Locate the cell with the specified text and output its (X, Y) center coordinate. 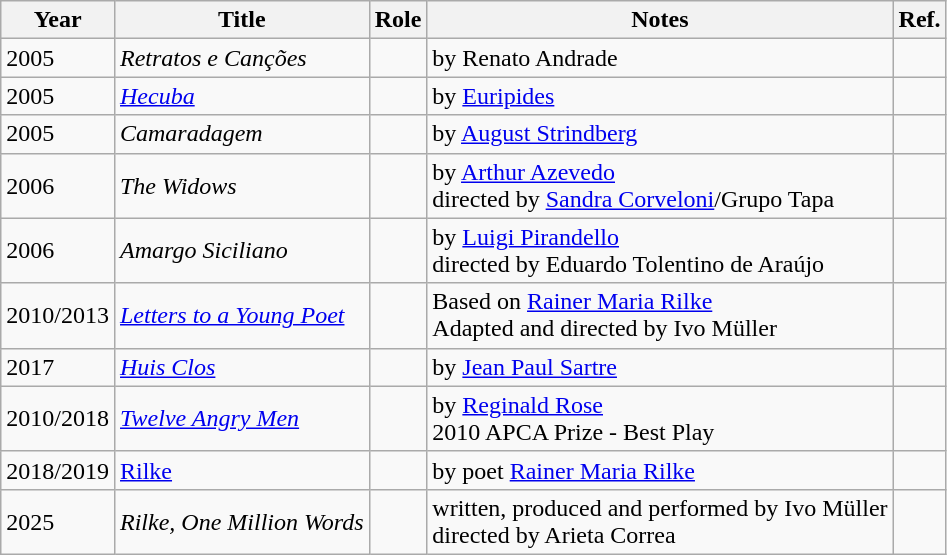
written, produced and performed by Ivo Müllerdirected by Arieta Correa (660, 522)
Hecuba (242, 96)
Retratos e Canções (242, 58)
Role (398, 20)
Year (58, 20)
by Reginald Rose2010 APCA Prize - Best Play (660, 418)
Camaradagem (242, 134)
Twelve Angry Men (242, 418)
by Arthur Azevedodirected by Sandra Corveloni/Grupo Tapa (660, 186)
by August Strindberg (660, 134)
2017 (58, 367)
by Renato Andrade (660, 58)
Amargo Siciliano (242, 250)
Letters to a Young Poet (242, 316)
Ref. (920, 20)
Rilke, One Million Words (242, 522)
2010/2018 (58, 418)
by Jean Paul Sartre (660, 367)
2025 (58, 522)
by Euripides (660, 96)
Title (242, 20)
2010/2013 (58, 316)
by poet Rainer Maria Rilke (660, 470)
by Luigi Pirandellodirected by Eduardo Tolentino de Araújo (660, 250)
Notes (660, 20)
Huis Clos (242, 367)
The Widows (242, 186)
Based on Rainer Maria RilkeAdapted and directed by Ivo Müller (660, 316)
Rilke (242, 470)
2018/2019 (58, 470)
